Return the [X, Y] coordinate for the center point of the cell that contains the specified text.  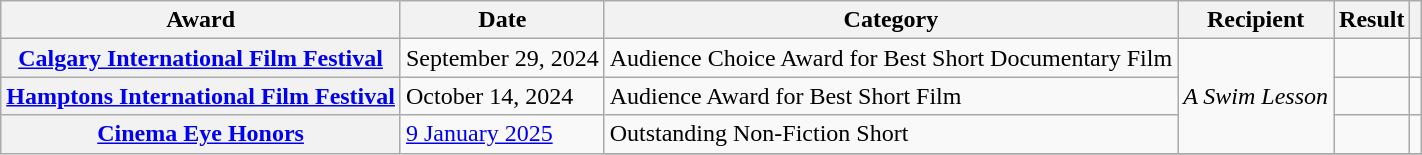
Audience Award for Best Short Film [890, 96]
Hamptons International Film Festival [201, 96]
Category [890, 20]
September 29, 2024 [502, 58]
Recipient [1256, 20]
9 January 2025 [502, 134]
Date [502, 20]
Cinema Eye Honors [201, 134]
Outstanding Non-Fiction Short [890, 134]
A Swim Lesson [1256, 96]
October 14, 2024 [502, 96]
Award [201, 20]
Calgary International Film Festival [201, 58]
Audience Choice Award for Best Short Documentary Film [890, 58]
Result [1372, 20]
